Scan for the cell matching the given text and deliver its [X, Y] coordinate at center. 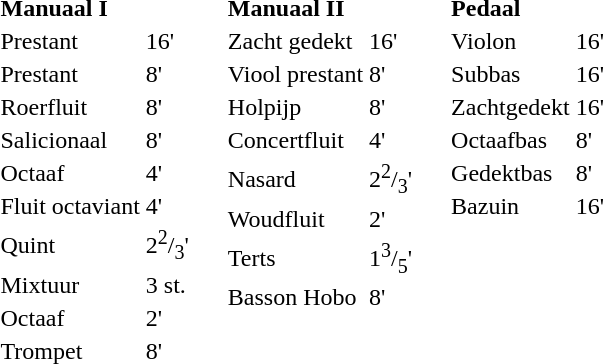
Gedektbas [511, 173]
Octaafbas [511, 140]
Nasard [295, 180]
Violon [511, 41]
3 st. [167, 285]
Basson Hobo [295, 298]
Bazuin [511, 206]
Terts [295, 258]
Viool prestant [295, 74]
Concertfluit [295, 140]
Subbas [511, 74]
Woudfluit [295, 219]
13/5' [391, 258]
Zachtgedekt [511, 107]
Holpijp [295, 107]
Zacht gedekt [295, 41]
